Locate the cell with the specified text and output its (x, y) center coordinate. 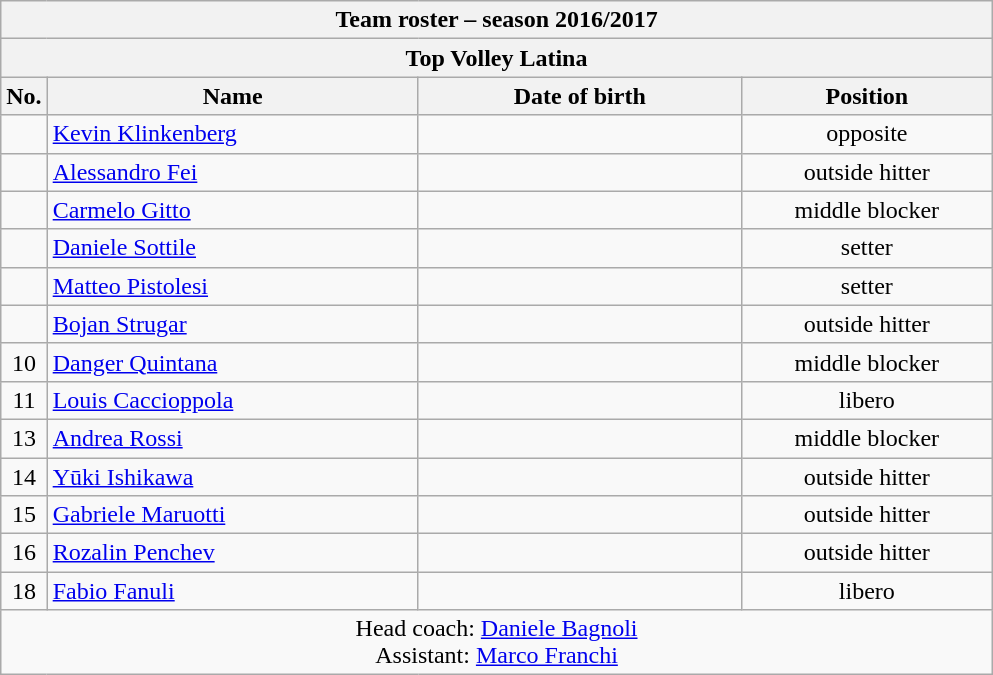
Kevin Klinkenberg (232, 134)
Fabio Fanuli (232, 591)
10 (24, 362)
Gabriele Maruotti (232, 515)
Alessandro Fei (232, 172)
Date of birth (580, 96)
Matteo Pistolesi (232, 286)
Louis Caccioppola (232, 400)
Team roster – season 2016/2017 (497, 20)
No. (24, 96)
13 (24, 438)
Name (232, 96)
Carmelo Gitto (232, 210)
Daniele Sottile (232, 248)
Top Volley Latina (497, 58)
18 (24, 591)
11 (24, 400)
Andrea Rossi (232, 438)
Position (866, 96)
14 (24, 477)
16 (24, 553)
Yūki Ishikawa (232, 477)
Bojan Strugar (232, 324)
Rozalin Penchev (232, 553)
Danger Quintana (232, 362)
opposite (866, 134)
15 (24, 515)
Head coach: Daniele BagnoliAssistant: Marco Franchi (497, 642)
